Pinpoint the cell where the given text exists, returning its [x, y] midpoint coordinate. 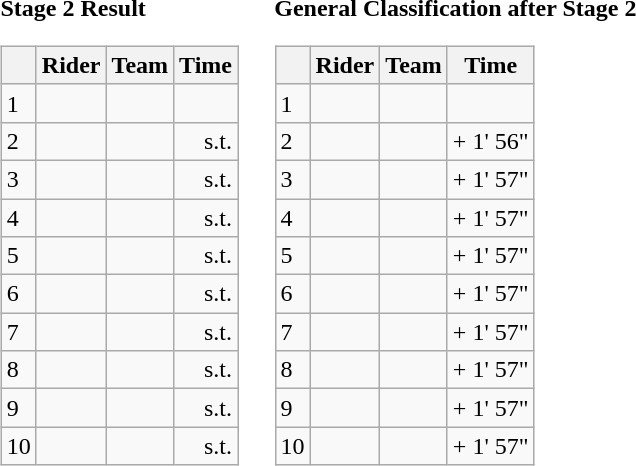
+ 1' 56" [490, 141]
